Identify which cell holds the provided text, then report its [x, y] central coordinate. 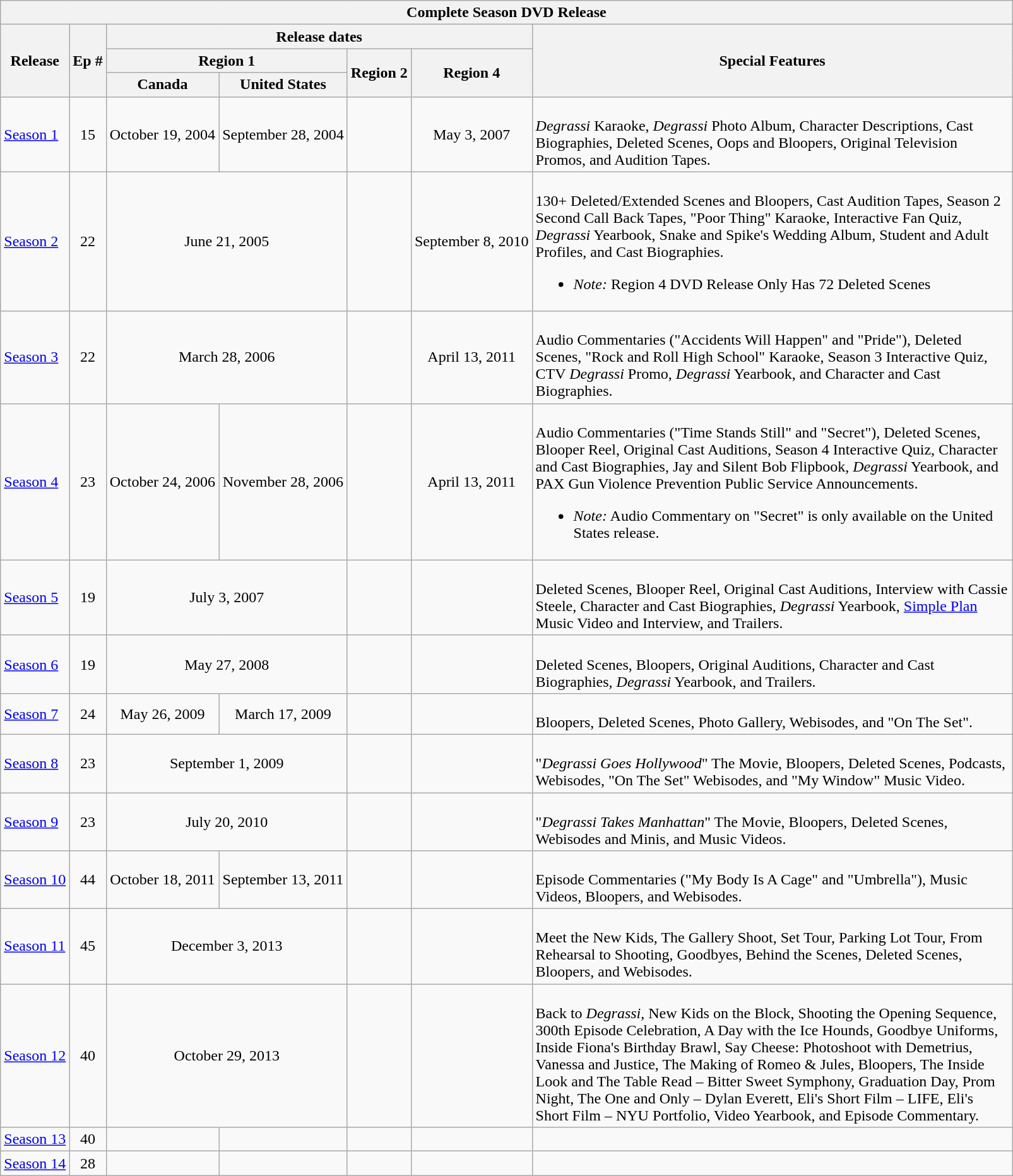
44 [88, 880]
Season 10 [35, 880]
Deleted Scenes, Bloopers, Original Auditions, Character and Cast Biographies, Degrassi Yearbook, and Trailers. [773, 664]
June 21, 2005 [227, 241]
May 27, 2008 [227, 664]
Season 1 [35, 134]
United States [283, 85]
Season 5 [35, 597]
Ep # [88, 61]
July 20, 2010 [227, 822]
Release dates [319, 37]
November 28, 2006 [283, 482]
Season 7 [35, 713]
Season 2 [35, 241]
March 17, 2009 [283, 713]
May 3, 2007 [471, 134]
Season 12 [35, 1055]
March 28, 2006 [227, 357]
July 3, 2007 [227, 597]
Bloopers, Deleted Scenes, Photo Gallery, Webisodes, and "On The Set". [773, 713]
Season 8 [35, 763]
Season 13 [35, 1139]
December 3, 2013 [227, 947]
October 19, 2004 [162, 134]
28 [88, 1163]
Canada [162, 85]
Complete Season DVD Release [506, 13]
Region 1 [227, 61]
Season 11 [35, 947]
October 24, 2006 [162, 482]
September 28, 2004 [283, 134]
24 [88, 713]
15 [88, 134]
September 1, 2009 [227, 763]
May 26, 2009 [162, 713]
Episode Commentaries ("My Body Is A Cage" and "Umbrella"), Music Videos, Bloopers, and Webisodes. [773, 880]
Special Features [773, 61]
Region 2 [379, 73]
Season 3 [35, 357]
"Degrassi Goes Hollywood" The Movie, Bloopers, Deleted Scenes, Podcasts, Webisodes, "On The Set" Webisodes, and "My Window" Music Video. [773, 763]
Season 4 [35, 482]
Season 6 [35, 664]
October 18, 2011 [162, 880]
October 29, 2013 [227, 1055]
45 [88, 947]
September 13, 2011 [283, 880]
Season 14 [35, 1163]
Region 4 [471, 73]
"Degrassi Takes Manhattan" The Movie, Bloopers, Deleted Scenes, Webisodes and Minis, and Music Videos. [773, 822]
Season 9 [35, 822]
September 8, 2010 [471, 241]
Release [35, 61]
